From the cell containing the given text, extract its center point as (x, y) coordinate. 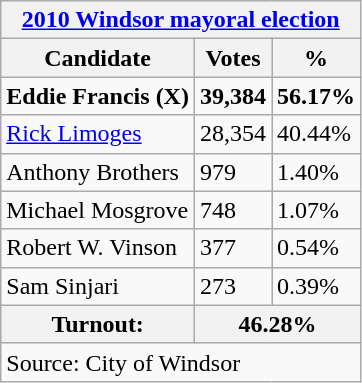
Sam Sinjari (98, 286)
1.07% (316, 210)
46.28% (277, 324)
377 (232, 248)
Source: City of Windsor (181, 362)
Michael Mosgrove (98, 210)
39,384 (232, 96)
% (316, 58)
Anthony Brothers (98, 172)
Robert W. Vinson (98, 248)
Eddie Francis (X) (98, 96)
Turnout: (98, 324)
273 (232, 286)
Rick Limoges (98, 134)
748 (232, 210)
28,354 (232, 134)
56.17% (316, 96)
40.44% (316, 134)
2010 Windsor mayoral election (181, 20)
0.54% (316, 248)
0.39% (316, 286)
Candidate (98, 58)
979 (232, 172)
1.40% (316, 172)
Votes (232, 58)
